Scan for the cell matching the given text and deliver its (X, Y) coordinate at center. 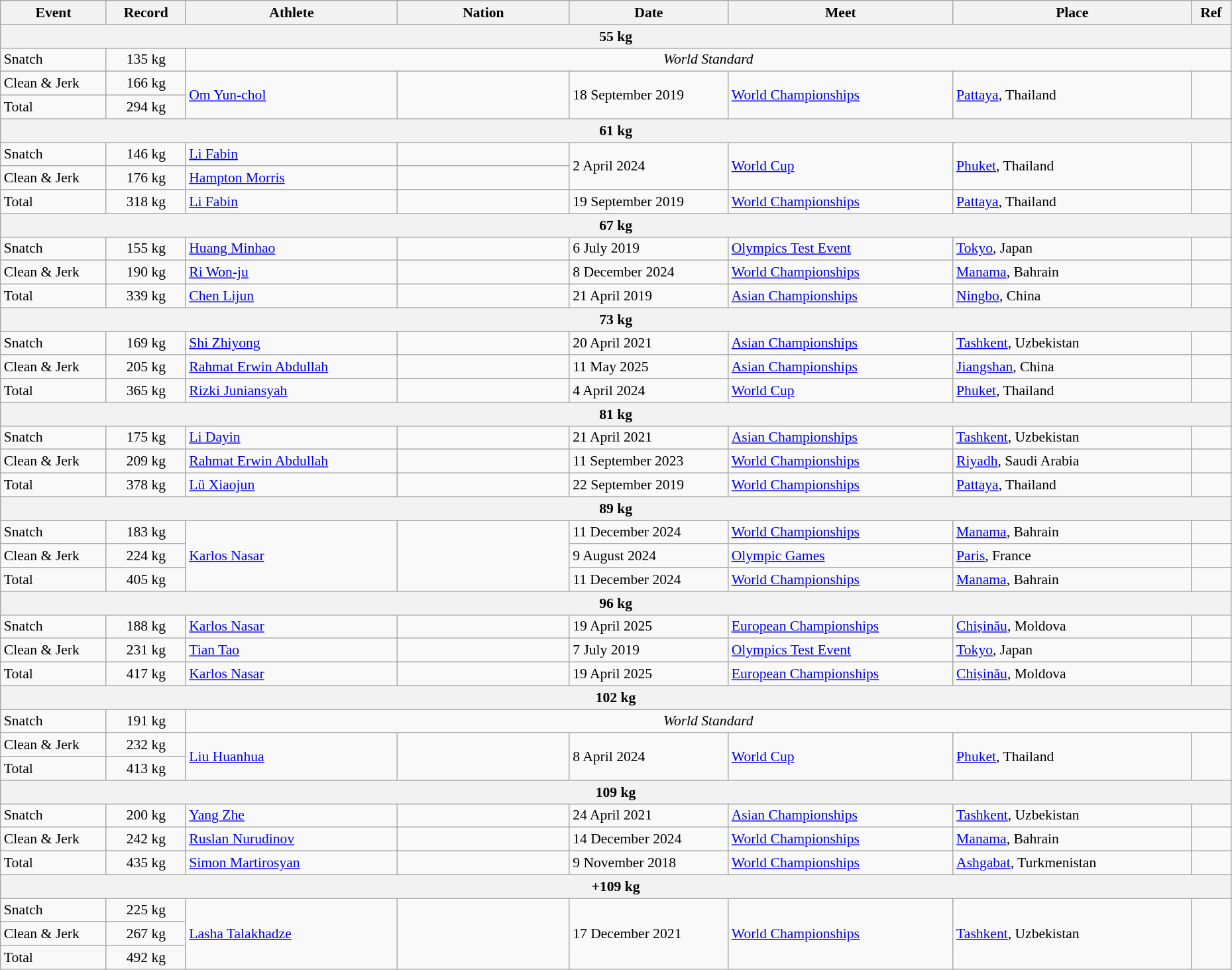
8 December 2024 (649, 273)
146 kg (146, 154)
232 kg (146, 745)
339 kg (146, 296)
175 kg (146, 438)
67 kg (616, 225)
405 kg (146, 579)
Ri Won-ju (292, 273)
Place (1072, 13)
20 April 2021 (649, 343)
155 kg (146, 249)
Yang Zhe (292, 816)
Event (54, 13)
22 September 2019 (649, 485)
Rizki Juniansyah (292, 391)
81 kg (616, 414)
231 kg (146, 650)
Olympic Games (840, 556)
+109 kg (616, 886)
Meet (840, 13)
378 kg (146, 485)
242 kg (146, 839)
Ruslan Nurudinov (292, 839)
14 December 2024 (649, 839)
21 April 2019 (649, 296)
96 kg (616, 603)
135 kg (146, 60)
166 kg (146, 84)
183 kg (146, 532)
Nation (484, 13)
11 September 2023 (649, 461)
176 kg (146, 178)
188 kg (146, 627)
267 kg (146, 934)
Riyadh, Saudi Arabia (1072, 461)
8 April 2024 (649, 757)
417 kg (146, 674)
7 July 2019 (649, 650)
Huang Minhao (292, 249)
Record (146, 13)
Lü Xiaojun (292, 485)
Shi Zhiyong (292, 343)
Tian Tao (292, 650)
435 kg (146, 863)
17 December 2021 (649, 934)
18 September 2019 (649, 95)
Ningbo, China (1072, 296)
55 kg (616, 36)
Athlete (292, 13)
Date (649, 13)
Ref (1211, 13)
205 kg (146, 367)
190 kg (146, 273)
2 April 2024 (649, 166)
4 April 2024 (649, 391)
24 April 2021 (649, 816)
200 kg (146, 816)
19 September 2019 (649, 202)
73 kg (616, 320)
Li Dayin (292, 438)
225 kg (146, 910)
Chen Lijun (292, 296)
Liu Huanhua (292, 757)
9 August 2024 (649, 556)
109 kg (616, 792)
102 kg (616, 697)
413 kg (146, 768)
Jiangshan, China (1072, 367)
89 kg (616, 509)
492 kg (146, 957)
Ashgabat, Turkmenistan (1072, 863)
224 kg (146, 556)
Paris, France (1072, 556)
6 July 2019 (649, 249)
Lasha Talakhadze (292, 934)
318 kg (146, 202)
Hampton Morris (292, 178)
Simon Martirosyan (292, 863)
191 kg (146, 721)
Om Yun-chol (292, 95)
21 April 2021 (649, 438)
11 May 2025 (649, 367)
169 kg (146, 343)
294 kg (146, 107)
9 November 2018 (649, 863)
61 kg (616, 131)
209 kg (146, 461)
365 kg (146, 391)
